From the cell containing the given text, extract its center point as (X, Y) coordinate. 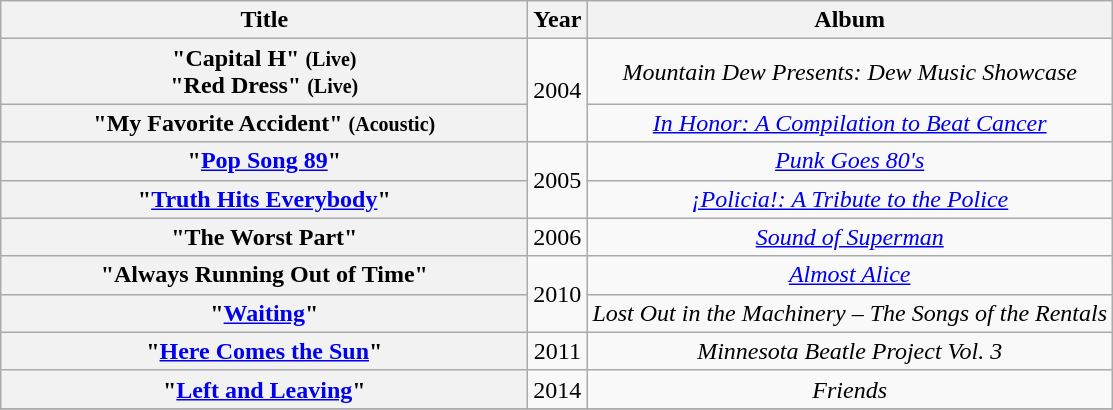
"Capital H" (Live)"Red Dress" (Live) (264, 72)
2014 (558, 389)
In Honor: A Compilation to Beat Cancer (850, 123)
"Here Comes the Sun" (264, 351)
Punk Goes 80's (850, 161)
"Left and Leaving" (264, 389)
Sound of Superman (850, 237)
2005 (558, 180)
¡Policia!: A Tribute to the Police (850, 199)
Title (264, 20)
"Truth Hits Everybody" (264, 199)
"The Worst Part" (264, 237)
"Waiting" (264, 313)
Friends (850, 389)
"Always Running Out of Time" (264, 275)
2010 (558, 294)
Almost Alice (850, 275)
Year (558, 20)
2006 (558, 237)
"Pop Song 89" (264, 161)
2011 (558, 351)
"My Favorite Accident" (Acoustic) (264, 123)
Mountain Dew Presents: Dew Music Showcase (850, 72)
Minnesota Beatle Project Vol. 3 (850, 351)
2004 (558, 90)
Lost Out in the Machinery – The Songs of the Rentals (850, 313)
Album (850, 20)
